Detect which cell encompasses the target text, then output its [x, y] center coordinate. 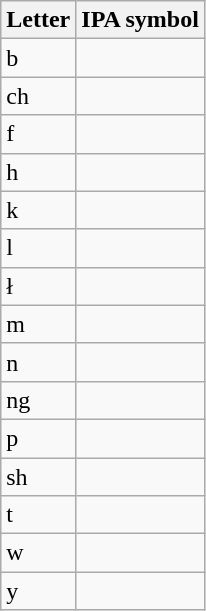
f [38, 134]
p [38, 438]
m [38, 324]
h [38, 172]
t [38, 515]
k [38, 210]
ng [38, 400]
n [38, 362]
l [38, 248]
w [38, 553]
IPA symbol [140, 20]
b [38, 58]
ł [38, 286]
Letter [38, 20]
y [38, 591]
sh [38, 477]
ch [38, 96]
